Provide the [x, y] coordinate of the cell's center where the given text is located.  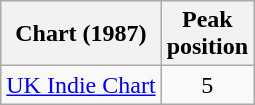
UK Indie Chart [81, 85]
Chart (1987) [81, 34]
Peakposition [207, 34]
5 [207, 85]
